Return [X, Y] of the center of cell containing provided text 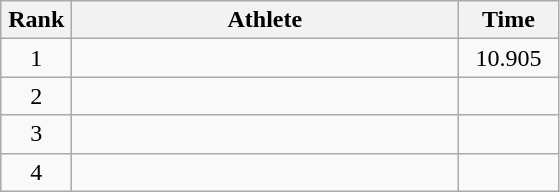
Time [508, 20]
Athlete [265, 20]
3 [36, 134]
2 [36, 96]
Rank [36, 20]
10.905 [508, 58]
1 [36, 58]
4 [36, 172]
